Output the [X, Y] coordinate of the center of the cell containing the given text.  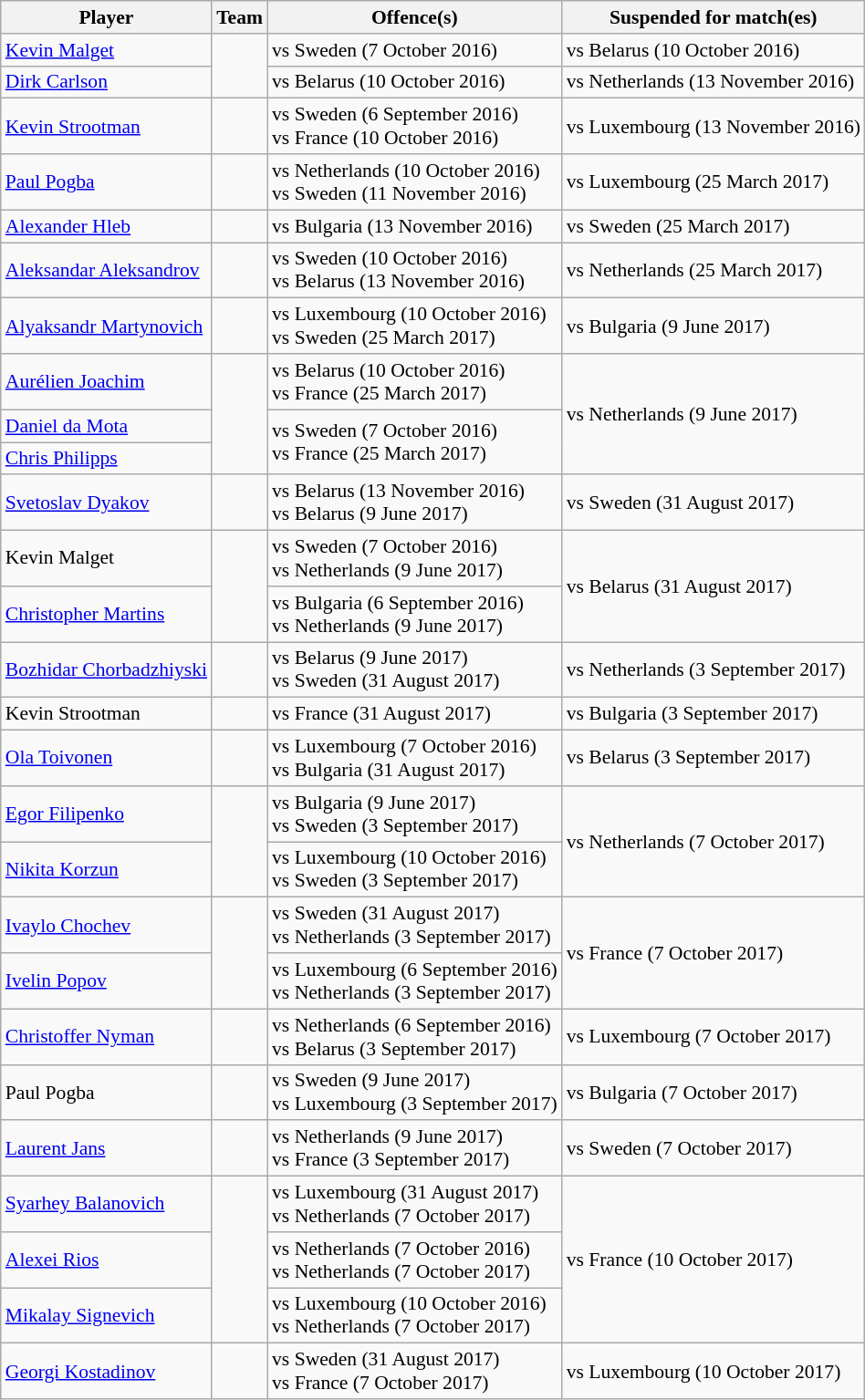
vs Luxembourg (31 August 2017) vs Netherlands (7 October 2017) [414, 1204]
vs Netherlands (9 June 2017) [714, 414]
vs Bulgaria (3 September 2017) [714, 714]
Nikita Korzun [106, 870]
Daniel da Mota [106, 426]
vs Sweden (9 June 2017) vs Luxembourg (3 September 2017) [414, 1093]
vs Luxembourg (10 October 2016) vs Sweden (3 September 2017) [414, 870]
vs Bulgaria (6 September 2016) vs Netherlands (9 June 2017) [414, 615]
Egor Filipenko [106, 814]
vs France (10 October 2017) [714, 1260]
Team [239, 17]
vs Sweden (31 August 2017) [714, 503]
vs Netherlands (9 June 2017) vs France (3 September 2017) [414, 1149]
Syarhey Balanovich [106, 1204]
vs Luxembourg (6 September 2016) vs Netherlands (3 September 2017) [414, 981]
vs Netherlands (25 March 2017) [714, 270]
vs Sweden (7 October 2017) [714, 1149]
vs Sweden (7 October 2016) [414, 50]
vs Netherlands (10 October 2016) vs Sweden (11 November 2016) [414, 182]
Bozhidar Chorbadzhiyski [106, 669]
Ivelin Popov [106, 981]
vs Netherlands (13 November 2016) [714, 82]
vs Netherlands (6 September 2016) vs Belarus (3 September 2017) [414, 1036]
Suspended for match(es) [714, 17]
vs Luxembourg (10 October 2016) vs Sweden (25 March 2017) [414, 327]
Ola Toivonen [106, 759]
Aleksandar Aleksandrov [106, 270]
Georgi Kostadinov [106, 1372]
Dirk Carlson [106, 82]
vs Sweden (7 October 2016) vs Netherlands (9 June 2017) [414, 558]
vs Belarus (31 August 2017) [714, 586]
vs Bulgaria (7 October 2017) [714, 1093]
vs Bulgaria (9 June 2017) [714, 327]
Alyaksandr Martynovich [106, 327]
vs Luxembourg (13 November 2016) [714, 126]
vs Sweden (31 August 2017) vs France (7 October 2017) [414, 1372]
vs France (31 August 2017) [414, 714]
Ivaylo Chochev [106, 925]
vs Luxembourg (7 October 2016) vs Bulgaria (31 August 2017) [414, 759]
Offence(s) [414, 17]
vs Luxembourg (10 October 2016) vs Netherlands (7 October 2017) [414, 1315]
Alexander Hleb [106, 226]
Player [106, 17]
vs Sweden (10 October 2016) vs Belarus (13 November 2016) [414, 270]
Svetoslav Dyakov [106, 503]
vs Bulgaria (13 November 2016) [414, 226]
Christopher Martins [106, 615]
vs Belarus (9 June 2017) vs Sweden (31 August 2017) [414, 669]
vs Luxembourg (10 October 2017) [714, 1372]
vs Sweden (25 March 2017) [714, 226]
vs France (7 October 2017) [714, 953]
vs Sweden (6 September 2016) vs France (10 October 2016) [414, 126]
Chris Philipps [106, 459]
vs Sweden (31 August 2017) vs Netherlands (3 September 2017) [414, 925]
vs Luxembourg (25 March 2017) [714, 182]
vs Belarus (13 November 2016) vs Belarus (9 June 2017) [414, 503]
Aurélien Joachim [106, 381]
vs Netherlands (3 September 2017) [714, 669]
vs Netherlands (7 October 2017) [714, 842]
vs Luxembourg (7 October 2017) [714, 1036]
vs Bulgaria (9 June 2017) vs Sweden (3 September 2017) [414, 814]
vs Sweden (7 October 2016) vs France (25 March 2017) [414, 441]
Mikalay Signevich [106, 1315]
Laurent Jans [106, 1149]
vs Netherlands (7 October 2016) vs Netherlands (7 October 2017) [414, 1260]
Alexei Rios [106, 1260]
Christoffer Nyman [106, 1036]
vs Belarus (10 October 2016) vs France (25 March 2017) [414, 381]
vs Belarus (3 September 2017) [714, 759]
